Detect which cell encompasses the target text, then output its [X, Y] center coordinate. 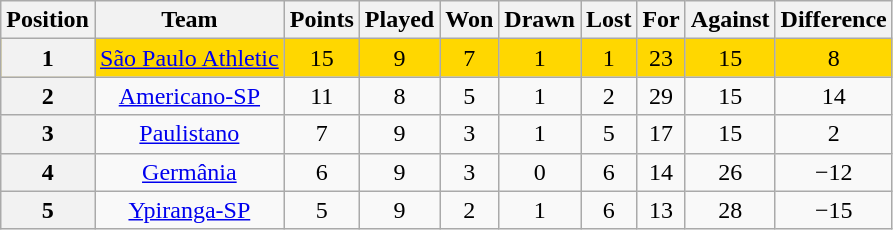
11 [322, 96]
Ypiranga-SP [189, 210]
29 [661, 96]
Lost [608, 20]
Paulistano [189, 134]
17 [661, 134]
For [661, 20]
13 [661, 210]
Played [399, 20]
Position [48, 20]
Drawn [540, 20]
São Paulo Athletic [189, 58]
Won [470, 20]
4 [48, 172]
Difference [834, 20]
Germânia [189, 172]
26 [730, 172]
0 [540, 172]
23 [661, 58]
−15 [834, 210]
Team [189, 20]
Against [730, 20]
28 [730, 210]
−12 [834, 172]
Points [322, 20]
Americano-SP [189, 96]
